Capture the cell that displays the provided text and extract its [x, y] central coordinate. 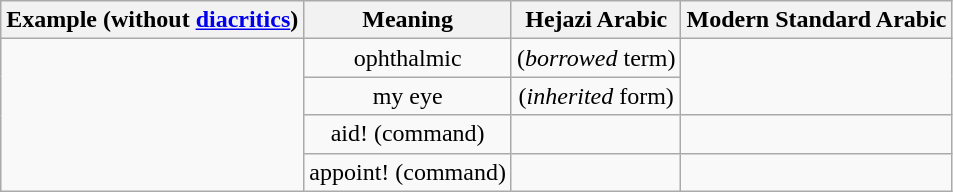
Hejazi Arabic [596, 20]
appoint! (command) [408, 172]
Meaning [408, 20]
my eye [408, 96]
ophthalmic [408, 58]
(borrowed term) [596, 58]
Modern Standard Arabic [816, 20]
(inherited form) [596, 96]
aid! (command) [408, 134]
Example (without diacritics) [152, 20]
